Provide the (x, y) coordinate of the cell's center where the given text is located.  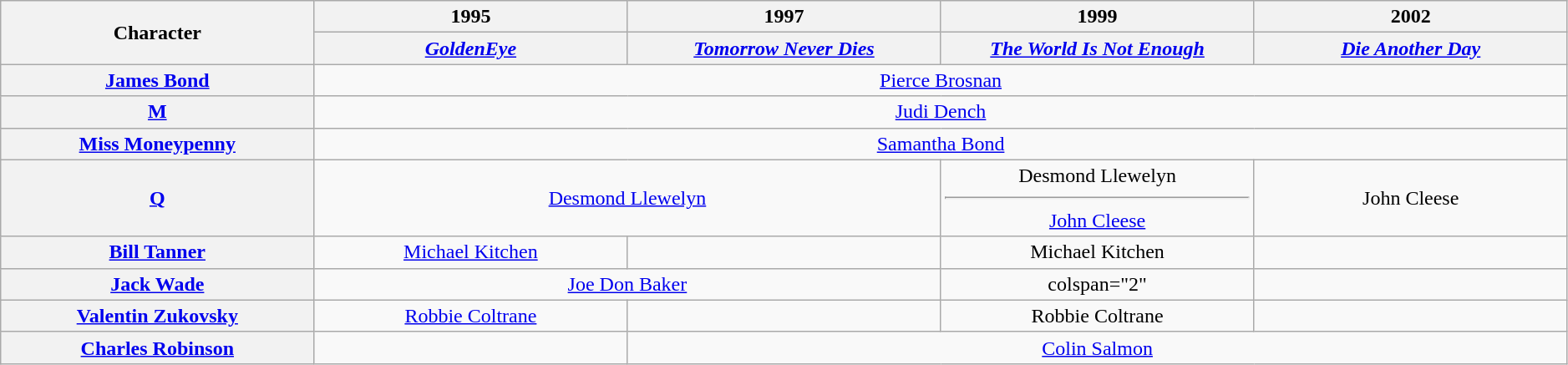
Bill Tanner (157, 252)
Tomorrow Never Dies (784, 48)
1999 (1098, 17)
Judi Dench (941, 112)
The World Is Not Enough (1098, 48)
Joe Don Baker (627, 284)
1995 (471, 17)
GoldenEye (471, 48)
Q (157, 198)
Character (157, 33)
Desmond Llewelyn (627, 198)
2002 (1410, 17)
Colin Salmon (1098, 347)
1997 (784, 17)
James Bond (157, 80)
Desmond LlewelynJohn Cleese (1098, 198)
Charles Robinson (157, 347)
John Cleese (1410, 198)
Die Another Day (1410, 48)
Jack Wade (157, 284)
Valentin Zukovsky (157, 316)
Samantha Bond (941, 144)
Miss Moneypenny (157, 144)
Pierce Brosnan (941, 80)
colspan="2" (1098, 284)
M (157, 112)
